Return the [x, y] coordinate for the center point of the cell that contains the specified text.  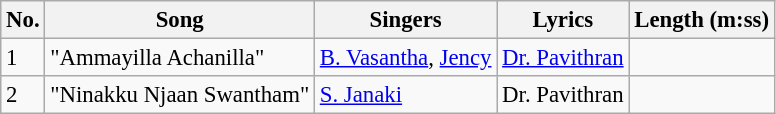
Song [180, 20]
S. Janaki [406, 95]
"Ammayilla Achanilla" [180, 58]
Singers [406, 20]
Lyrics [563, 20]
Length (m:ss) [702, 20]
"Ninakku Njaan Swantham" [180, 95]
2 [23, 95]
No. [23, 20]
B. Vasantha, Jency [406, 58]
1 [23, 58]
